Search for the cell housing the specified text and yield its (x, y) center coordinate. 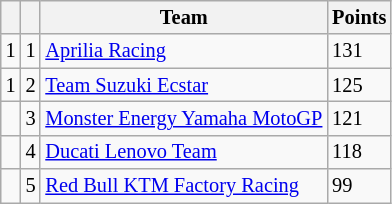
Team (184, 17)
121 (359, 118)
Team Suzuki Ecstar (184, 85)
3 (31, 118)
4 (31, 152)
Aprilia Racing (184, 51)
5 (31, 186)
Monster Energy Yamaha MotoGP (184, 118)
Ducati Lenovo Team (184, 152)
99 (359, 186)
118 (359, 152)
131 (359, 51)
Red Bull KTM Factory Racing (184, 186)
2 (31, 85)
125 (359, 85)
Points (359, 17)
